Pinpoint the cell where the given text exists, returning its (X, Y) midpoint coordinate. 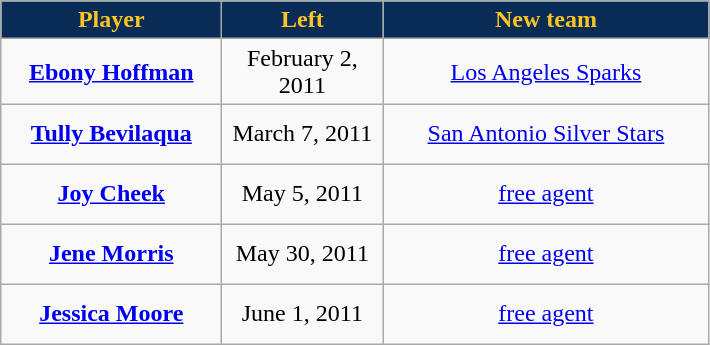
Player (112, 20)
Los Angeles Sparks (546, 72)
Tully Bevilaqua (112, 134)
March 7, 2011 (302, 134)
Joy Cheek (112, 194)
February 2, 2011 (302, 72)
San Antonio Silver Stars (546, 134)
New team (546, 20)
June 1, 2011 (302, 314)
Jessica Moore (112, 314)
Left (302, 20)
Ebony Hoffman (112, 72)
Jene Morris (112, 254)
May 5, 2011 (302, 194)
May 30, 2011 (302, 254)
